For the text-containing cell, return its midpoint in [X, Y] coordinate format. 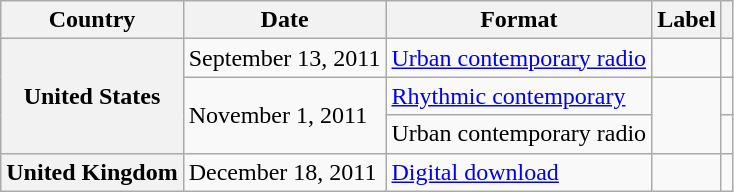
Label [687, 20]
Rhythmic contemporary [519, 96]
United Kingdom [92, 172]
December 18, 2011 [284, 172]
Country [92, 20]
September 13, 2011 [284, 58]
United States [92, 96]
Digital download [519, 172]
Format [519, 20]
November 1, 2011 [284, 115]
Date [284, 20]
